For the text-containing cell, return its midpoint in (x, y) coordinate format. 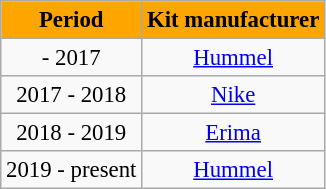
2017 - 2018 (72, 95)
2019 - present (72, 170)
Erima (234, 133)
2018 - 2019 (72, 133)
Nike (234, 95)
Period (72, 20)
Kit manufacturer (234, 20)
- 2017 (72, 58)
